Scan for the cell matching the given text and deliver its (X, Y) coordinate at center. 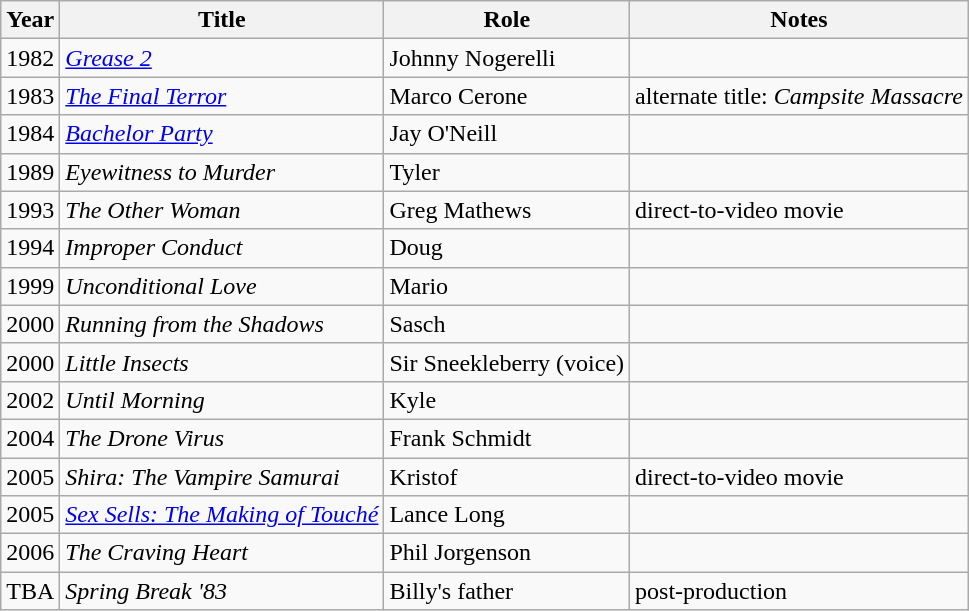
Billy's father (507, 591)
1999 (30, 286)
Grease 2 (222, 58)
Mario (507, 286)
Johnny Nogerelli (507, 58)
Shira: The Vampire Samurai (222, 477)
The Drone Virus (222, 438)
Role (507, 20)
1982 (30, 58)
Jay O'Neill (507, 134)
Year (30, 20)
Frank Schmidt (507, 438)
Greg Mathews (507, 210)
Little Insects (222, 362)
Phil Jorgenson (507, 553)
Title (222, 20)
Kristof (507, 477)
Tyler (507, 172)
Improper Conduct (222, 248)
The Other Woman (222, 210)
Bachelor Party (222, 134)
The Final Terror (222, 96)
1993 (30, 210)
Sasch (507, 324)
Doug (507, 248)
Running from the Shadows (222, 324)
Kyle (507, 400)
alternate title: Campsite Massacre (800, 96)
1989 (30, 172)
The Craving Heart (222, 553)
Lance Long (507, 515)
post-production (800, 591)
Eyewitness to Murder (222, 172)
2006 (30, 553)
1984 (30, 134)
Until Morning (222, 400)
Spring Break '83 (222, 591)
1983 (30, 96)
Notes (800, 20)
Marco Cerone (507, 96)
TBA (30, 591)
Sex Sells: The Making of Touché (222, 515)
1994 (30, 248)
2004 (30, 438)
Unconditional Love (222, 286)
Sir Sneekleberry (voice) (507, 362)
2002 (30, 400)
